Return (X, Y) of the center of cell containing provided text 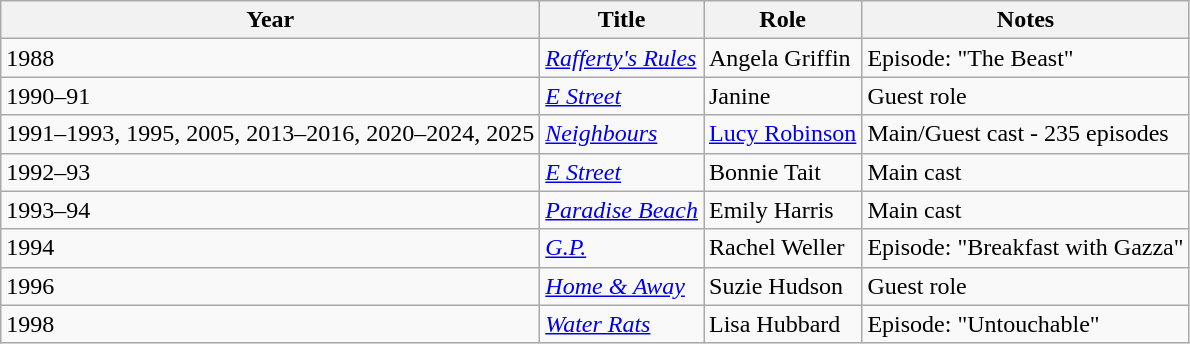
Notes (1026, 20)
Water Rats (622, 324)
Rafferty's Rules (622, 58)
1991–1993, 1995, 2005, 2013–2016, 2020–2024, 2025 (270, 134)
1990–91 (270, 96)
Year (270, 20)
Paradise Beach (622, 210)
Bonnie Tait (783, 172)
Suzie Hudson (783, 286)
Rachel Weller (783, 248)
Neighbours (622, 134)
Emily Harris (783, 210)
Episode: "Breakfast with Gazza" (1026, 248)
Main/Guest cast - 235 episodes (1026, 134)
1993–94 (270, 210)
1994 (270, 248)
Episode: "Untouchable" (1026, 324)
1988 (270, 58)
1996 (270, 286)
Home & Away (622, 286)
Lisa Hubbard (783, 324)
Angela Griffin (783, 58)
G.P. (622, 248)
1992–93 (270, 172)
Episode: "The Beast" (1026, 58)
Janine (783, 96)
1998 (270, 324)
Title (622, 20)
Lucy Robinson (783, 134)
Role (783, 20)
